Return (x, y) of the center of cell containing provided text 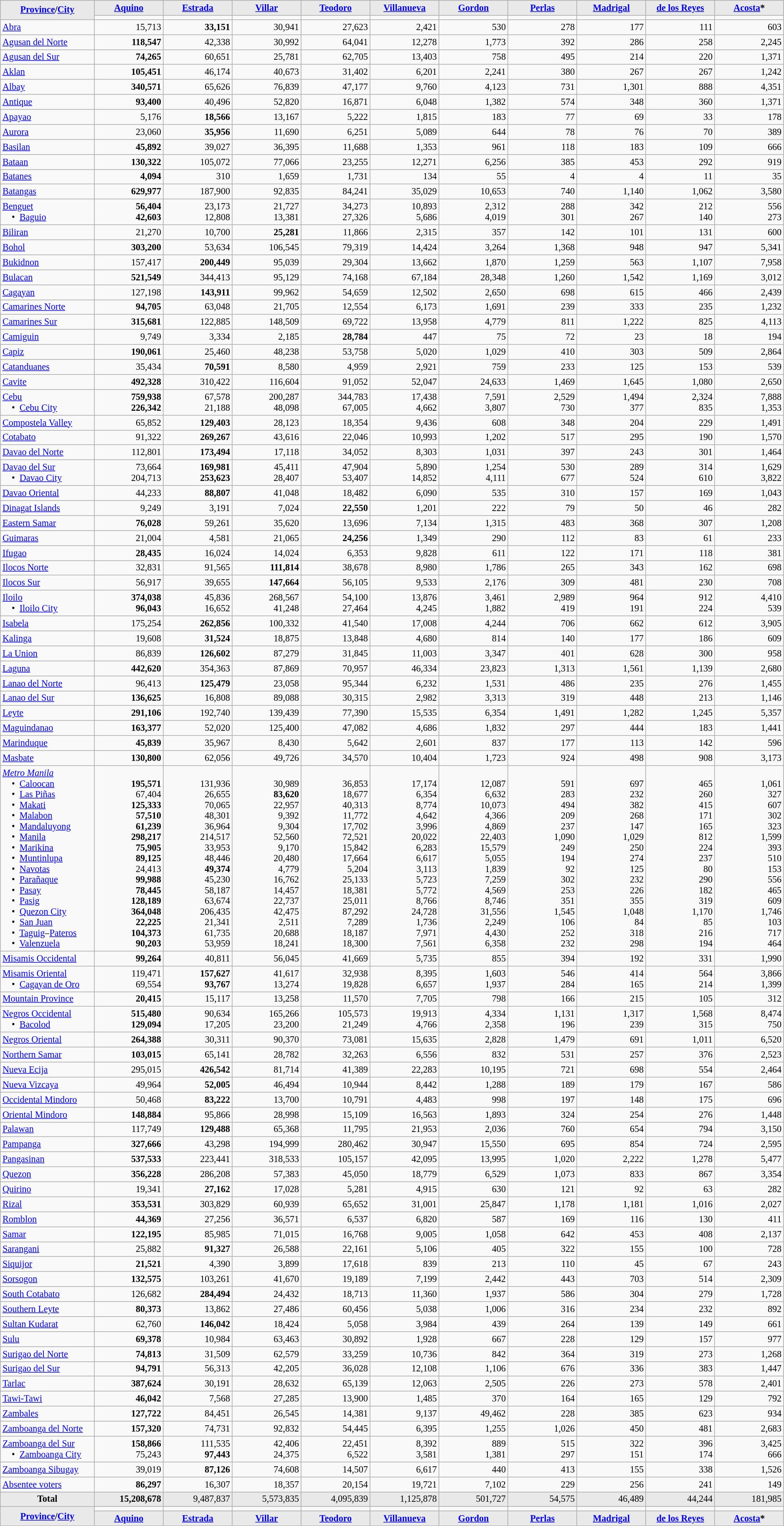
32,93819,828 (336, 979)
5,477 (749, 1159)
1,570 (749, 437)
125,400 (266, 728)
32,263 (336, 1055)
70,591 (198, 367)
1,494377 (611, 402)
27,162 (198, 1189)
46,489 (611, 1499)
67,57821,188 (198, 402)
2,982 (404, 698)
380 (542, 72)
1,268 (749, 1354)
Zamboanga Sibugay (48, 1469)
89,088 (266, 698)
322 (542, 1249)
2,828 (474, 1040)
6,251 (336, 132)
38,678 (336, 568)
628 (611, 653)
121 (542, 1189)
76 (611, 132)
20,415 (129, 999)
48,238 (266, 352)
4,680 (404, 638)
95,866 (198, 1114)
Laguna (48, 668)
839 (404, 1264)
20,154 (336, 1484)
814 (474, 638)
30,98983,62022,9579,3929,30452,5609,17020,4804,77916,76214,45722,73742,4752,51120,68818,241 (266, 858)
5,341 (749, 247)
Bataan (48, 162)
125,479 (198, 683)
376 (680, 1055)
1,691 (474, 307)
122 (542, 553)
397 (542, 453)
521,549 (129, 277)
1,990 (749, 959)
131 (680, 232)
Tarlac (48, 1384)
157,320 (129, 1429)
811 (542, 322)
6,537 (336, 1219)
69 (611, 117)
630 (474, 1189)
3,580 (749, 192)
31,845 (336, 653)
46,042 (129, 1399)
977 (749, 1339)
11,570 (336, 999)
832 (474, 1055)
South Cotabato (48, 1294)
76,839 (266, 87)
42,205 (266, 1369)
52,047 (404, 382)
99,264 (129, 959)
77 (542, 117)
1,125,878 (404, 1499)
88,807 (198, 493)
394 (542, 959)
8,580 (266, 367)
Cavite (48, 382)
Northern Samar (48, 1055)
26,588 (266, 1249)
19,341 (129, 1189)
3,4611,882 (474, 603)
2,027 (749, 1204)
1,728 (749, 1294)
10,195 (474, 1069)
Mountain Province (48, 999)
95,344 (336, 683)
554 (680, 1069)
389 (749, 132)
268,56741,248 (266, 603)
91,052 (336, 382)
41,389 (336, 1069)
110 (542, 1264)
55 (474, 177)
21,521 (129, 1264)
1,031 (474, 453)
16,871 (336, 102)
78 (542, 132)
50,468 (129, 1099)
113 (611, 743)
1,659 (266, 177)
706 (542, 623)
Catanduanes (48, 367)
Leyte (48, 713)
10,736 (404, 1354)
4,686 (404, 728)
1,282 (611, 713)
49,964 (129, 1084)
105,451 (129, 72)
45,050 (336, 1174)
3,354 (749, 1174)
1,062 (680, 192)
45,83616,652 (198, 603)
426,542 (198, 1069)
21,004 (129, 538)
370 (474, 1399)
262,856 (198, 623)
448 (611, 698)
537,533 (129, 1159)
1,349 (404, 538)
413 (542, 1469)
22,046 (336, 437)
3,347 (474, 653)
7,199 (404, 1279)
10,944 (336, 1084)
396174 (680, 1449)
280,462 (336, 1144)
56,313 (198, 1369)
574 (542, 102)
309 (542, 583)
666 (749, 147)
13,958 (404, 322)
724 (680, 1144)
31,509 (198, 1354)
Nueva Ecija (48, 1069)
1,232 (749, 307)
62,760 (129, 1324)
498 (611, 758)
258 (680, 42)
2,523 (749, 1055)
65,626 (198, 87)
56,105 (336, 583)
4,094 (129, 177)
234 (611, 1309)
322151 (611, 1449)
8,3956,657 (404, 979)
Negros Oriental (48, 1040)
49,462 (474, 1414)
13,700 (266, 1099)
2,401 (749, 1384)
623 (680, 1414)
92,835 (266, 192)
291,106 (129, 713)
3,191 (198, 508)
Sulu (48, 1339)
629,977 (129, 192)
122,885 (198, 322)
292 (680, 162)
132,575 (129, 1279)
1,020 (542, 1159)
486 (542, 683)
Abra (48, 27)
1,106 (474, 1369)
14,507 (336, 1469)
71,015 (266, 1234)
189 (542, 1084)
15,535 (404, 713)
100 (680, 1249)
444 (611, 728)
101 (611, 232)
109 (680, 147)
1,201 (404, 508)
Bulacan (48, 277)
1,526 (749, 1469)
13,900 (336, 1399)
Maguindanao (48, 728)
111 (680, 27)
1,815 (404, 117)
1,026 (542, 1429)
36,028 (336, 1369)
25,281 (266, 232)
608 (474, 422)
175 (680, 1099)
46,174 (198, 72)
4,095,839 (336, 1499)
226 (542, 1384)
1,288 (474, 1084)
214 (611, 57)
74,168 (336, 277)
18,357 (266, 1484)
1,870 (474, 262)
314610 (680, 472)
Oriental Mindoro (48, 1114)
35,956 (198, 132)
1,464 (749, 453)
600 (749, 232)
Camarines Norte (48, 307)
56,917 (129, 583)
2,601 (404, 743)
16,768 (336, 1234)
241 (680, 1484)
53,634 (198, 247)
2,315 (404, 232)
56,40442,603 (129, 211)
867 (680, 1174)
70,957 (336, 668)
22,161 (336, 1249)
564214 (680, 979)
28,784 (336, 337)
7,024 (266, 508)
140 (542, 638)
Agusan del Sur (48, 57)
200,28748,098 (266, 402)
Masbate (48, 758)
28,123 (266, 422)
374,03896,043 (129, 603)
2,185 (266, 337)
10,791 (336, 1099)
842 (474, 1354)
792 (749, 1399)
676 (542, 1369)
69,378 (129, 1339)
54,10027,464 (336, 603)
62,705 (336, 57)
1,006 (474, 1309)
4,390 (198, 1264)
Quezon (48, 1174)
2,421 (404, 27)
3,313 (474, 698)
Antique (48, 102)
62,579 (266, 1354)
2,176 (474, 583)
215 (611, 999)
Ilocos Norte (48, 568)
2,439 (749, 292)
10,8935,686 (404, 211)
33 (680, 117)
43,616 (266, 437)
106,545 (266, 247)
Sarangani (48, 1249)
54,575 (542, 1499)
8,442 (404, 1084)
Aklan (48, 72)
30,311 (198, 1040)
934 (749, 1414)
1,016 (680, 1204)
6972323822681471,0292502741252322263551,04884318298 (611, 858)
19,9134,766 (404, 1020)
1,259 (542, 262)
5,735 (404, 959)
854 (611, 1144)
35,029 (404, 192)
67,184 (404, 277)
344,78367,005 (336, 402)
530677 (542, 472)
46,334 (404, 668)
892 (749, 1309)
10,984 (198, 1339)
30,947 (404, 1144)
163,377 (129, 728)
65,368 (266, 1129)
18,424 (266, 1324)
Compostela Valley (48, 422)
12,278 (404, 42)
12,0876,63210,0734,3664,86922,40315,5795,0551,8397,2594,5698,74631,5562,2494,4306,358 (474, 858)
Basilan (48, 147)
759 (474, 367)
21,72713,381 (266, 211)
148,509 (266, 322)
127,198 (129, 292)
139,439 (266, 713)
269,267 (198, 437)
83,222 (198, 1099)
171 (611, 553)
17,008 (404, 623)
65,852 (129, 422)
44,233 (129, 493)
40,673 (266, 72)
99,962 (266, 292)
192 (611, 959)
6,529 (474, 1174)
515297 (542, 1449)
289524 (611, 472)
30,315 (336, 698)
336 (611, 1369)
25,460 (198, 352)
Davao del Norte (48, 453)
3,173 (749, 758)
54,659 (336, 292)
1,317239 (611, 1020)
2,324835 (680, 402)
84,451 (198, 1414)
126,682 (129, 1294)
Palawan (48, 1129)
14,024 (266, 553)
27,256 (198, 1219)
129,488 (198, 1129)
3,984 (404, 1324)
103,261 (198, 1279)
Lanao del Sur (48, 698)
Isabela (48, 623)
Benguet • Baguio (48, 211)
958 (749, 653)
47,082 (336, 728)
3,150 (749, 1129)
27,285 (266, 1399)
195,57167,404125,33357,51061,239298,21775,90589,12524,41399,98878,445128,189364,04822,225104,37390,203 (129, 858)
105,072 (198, 162)
179 (611, 1084)
1,058 (474, 1234)
165,26623,200 (266, 1020)
6,556 (404, 1055)
1,568315 (680, 1020)
825 (680, 322)
1,107 (680, 262)
36,395 (266, 147)
15,550 (474, 1144)
4,483 (404, 1099)
12,554 (336, 307)
1,469 (542, 382)
41,670 (266, 1279)
798 (474, 999)
4,410539 (749, 603)
Occidental Mindoro (48, 1099)
Tawi-Tawi (48, 1399)
662 (611, 623)
33,259 (336, 1354)
8,303 (404, 453)
45 (611, 1264)
1,368 (542, 247)
2,683 (749, 1429)
136,625 (129, 698)
16,563 (404, 1114)
74,813 (129, 1354)
265 (542, 568)
21,953 (404, 1129)
2,036 (474, 1129)
10,700 (198, 232)
Absentee voters (48, 1484)
35,967 (198, 743)
63 (680, 1189)
La Union (48, 653)
5,106 (404, 1249)
39,655 (198, 583)
19,721 (404, 1484)
15,713 (129, 27)
5912834942092371,090249194923022533511,545106252232 (542, 858)
1,645 (611, 382)
1,301 (611, 87)
45,839 (129, 743)
40,496 (198, 102)
290 (474, 538)
53,758 (336, 352)
2,137 (749, 1234)
731 (542, 87)
18,779 (404, 1174)
667 (474, 1339)
Guimaras (48, 538)
73,664204,713 (129, 472)
1,832 (474, 728)
288301 (542, 211)
Pampanga (48, 1144)
34,570 (336, 758)
105 (680, 999)
279 (680, 1294)
8,980 (404, 568)
17,4384,662 (404, 402)
95,129 (266, 277)
28,435 (129, 553)
740 (542, 192)
Misamis Oriental • Cagayan de Oro (48, 979)
111,814 (266, 568)
96,413 (129, 683)
443 (542, 1279)
18,354 (336, 422)
278 (542, 27)
9,137 (404, 1414)
5,357 (749, 713)
Zamboanga del Norte (48, 1429)
26,545 (266, 1414)
5,038 (404, 1309)
11,003 (404, 653)
34,052 (336, 453)
615 (611, 292)
5,176 (129, 117)
212140 (680, 211)
324 (542, 1114)
7,134 (404, 523)
46 (680, 508)
27,486 (266, 1309)
1,140 (611, 192)
Sorsogon (48, 1279)
13,662 (404, 262)
1,011 (680, 1040)
12,108 (404, 1369)
75 (474, 337)
Bukidnon (48, 262)
31,402 (336, 72)
16,808 (198, 698)
59,261 (198, 523)
1,208 (749, 523)
21,270 (129, 232)
13,696 (336, 523)
9,436 (404, 422)
1,382 (474, 102)
998 (474, 1099)
147,664 (266, 583)
Nueva Vizcaya (48, 1084)
91,322 (129, 437)
6,820 (404, 1219)
43,298 (198, 1144)
46,494 (266, 1084)
10,653 (474, 192)
5,020 (404, 352)
65,652 (336, 1204)
87,126 (198, 1469)
157,417 (129, 262)
63,048 (198, 307)
Agusan del Norte (48, 42)
Camarines Sur (48, 322)
28,998 (266, 1114)
1,353 (404, 147)
401 (542, 653)
24,633 (474, 382)
131,93626,65570,06548,30136,964214,51733,95348,44649,37445,23058,18763,674206,43521,34161,73553,959 (198, 858)
39,019 (129, 1469)
100,332 (266, 623)
297 (542, 728)
1,531 (474, 683)
134 (404, 177)
57,383 (266, 1174)
31,001 (404, 1204)
340,571 (129, 87)
93,400 (129, 102)
232 (680, 1309)
342267 (611, 211)
14,424 (404, 247)
Cagayan (48, 292)
794 (680, 1129)
65,139 (336, 1384)
6,232 (404, 683)
60,651 (198, 57)
105,57321,249 (336, 1020)
Total (48, 1499)
284,494 (198, 1294)
28,348 (474, 277)
194 (749, 337)
2,3124,019 (474, 211)
442,620 (129, 668)
13,167 (266, 117)
8891,381 (474, 1449)
303 (611, 352)
11,690 (266, 132)
3,012 (749, 277)
578 (680, 1384)
331 (680, 959)
948 (611, 247)
295,015 (129, 1069)
1,242 (749, 72)
13,403 (404, 57)
22,283 (404, 1069)
36,85318,67740,31311,77217,70272,52115,84217,6645,20425,13318,38125,01187,2927,28918,18718,300 (336, 858)
94,705 (129, 307)
186 (680, 638)
408 (680, 1234)
Lanao del Norte (48, 683)
924 (542, 758)
364 (542, 1354)
4,959 (336, 367)
74,265 (129, 57)
41,61713,274 (266, 979)
7,5913,807 (474, 402)
73,081 (336, 1040)
13,258 (266, 999)
1,043 (749, 493)
63,463 (266, 1339)
7,102 (474, 1484)
34,27327,326 (336, 211)
1,786 (474, 568)
1,773 (474, 42)
644 (474, 132)
178 (749, 117)
30,992 (266, 42)
758 (474, 57)
173,494 (198, 453)
1,723 (474, 758)
11,866 (336, 232)
83 (611, 538)
303,829 (198, 1204)
Apayao (48, 117)
2,241 (474, 72)
169,981253,623 (198, 472)
3,425666 (749, 1449)
703 (611, 1279)
947 (680, 247)
13,8764,245 (404, 603)
300 (680, 653)
18 (680, 337)
1,278 (680, 1159)
Dinagat Islands (48, 508)
327,666 (129, 1144)
56,045 (266, 959)
90,370 (266, 1040)
5,222 (336, 117)
3,905 (749, 623)
381 (749, 553)
654 (611, 1129)
492,328 (129, 382)
964191 (611, 603)
1,260 (542, 277)
Zamboanga del Sur • Zamboanga City (48, 1449)
24,256 (336, 538)
164 (542, 1399)
25,847 (474, 1204)
356,228 (129, 1174)
94,791 (129, 1369)
6,395 (404, 1429)
220 (680, 57)
122,195 (129, 1234)
392 (542, 42)
Cebu • Cebu City (48, 402)
530 (474, 27)
612 (680, 623)
148,884 (129, 1114)
546284 (542, 979)
175,254 (129, 623)
357 (474, 232)
21,065 (266, 538)
14,381 (336, 1414)
86,839 (129, 653)
1,542 (611, 277)
1,222 (611, 322)
Kalinga (48, 638)
286 (611, 42)
Capiz (48, 352)
91,327 (198, 1249)
908 (680, 758)
12,063 (404, 1384)
33,151 (198, 27)
1,6031,937 (474, 979)
4,244 (474, 623)
531 (542, 1055)
318,533 (266, 1159)
Iloilo • Iloilo City (48, 603)
354,363 (198, 668)
414165 (611, 979)
10,404 (404, 758)
Ifugao (48, 553)
117,749 (129, 1129)
2,245 (749, 42)
80,373 (129, 1309)
383 (680, 1369)
29,304 (336, 262)
127,722 (129, 1414)
4,779 (474, 322)
9,487,837 (198, 1499)
18,566 (198, 117)
509 (680, 352)
1,139 (680, 668)
2,309 (749, 1279)
2,595 (749, 1144)
42,095 (404, 1159)
307 (680, 523)
197 (542, 1099)
28,632 (266, 1384)
19,608 (129, 638)
17,118 (266, 453)
9,760 (404, 87)
303,200 (129, 247)
760 (542, 1129)
264,388 (129, 1040)
Misamis Occidental (48, 959)
31,524 (198, 638)
596 (749, 743)
190 (680, 437)
833 (611, 1174)
254 (611, 1114)
27,623 (336, 27)
25,781 (266, 57)
3,8661,399 (749, 979)
Sultan Kudarat (48, 1324)
15,117 (198, 999)
5,89014,852 (404, 472)
312 (749, 999)
74,731 (198, 1429)
50 (611, 508)
Pangasinan (48, 1159)
2,222 (611, 1159)
79 (542, 508)
257 (611, 1055)
1,928 (404, 1339)
2,864 (749, 352)
8,430 (266, 743)
157,62793,767 (198, 979)
18,875 (266, 638)
9,249 (129, 508)
87,869 (266, 668)
223,441 (198, 1159)
119,47169,554 (129, 979)
116 (611, 1219)
15,208,678 (129, 1499)
Bohol (48, 247)
30,892 (336, 1339)
17,618 (336, 1264)
166 (542, 999)
344,413 (198, 277)
6,520 (749, 1040)
22,550 (336, 508)
23 (611, 337)
1,315 (474, 523)
642 (542, 1234)
74,608 (266, 1469)
Zambales (48, 1414)
609 (749, 638)
3,899 (266, 1264)
Batangas (48, 192)
130,322 (129, 162)
28,782 (266, 1055)
42,338 (198, 42)
103,015 (129, 1055)
539 (749, 367)
112 (542, 538)
40,811 (198, 959)
111,53597,443 (198, 1449)
79,319 (336, 247)
5,573,835 (266, 1499)
19,189 (336, 1279)
1,131196 (542, 1020)
338 (680, 1469)
2,442 (474, 1279)
961 (474, 147)
353,531 (129, 1204)
21,705 (266, 307)
32,831 (129, 568)
563 (611, 262)
1,169 (680, 277)
1,313 (542, 668)
919 (749, 162)
535 (474, 493)
6,256 (474, 162)
41,669 (336, 959)
256 (611, 1484)
1,479 (542, 1040)
7,958 (749, 262)
1,731 (336, 177)
153 (680, 367)
45,892 (129, 147)
1,245 (680, 713)
603 (749, 27)
112,801 (129, 453)
5,089 (404, 132)
130,800 (129, 758)
1,6293,822 (749, 472)
7,8881,353 (749, 402)
1,073 (542, 1174)
721 (542, 1069)
Siquijor (48, 1264)
Davao Oriental (48, 493)
Rizal (48, 1204)
495 (542, 57)
204 (611, 422)
439 (474, 1324)
130 (680, 1219)
35,620 (266, 523)
301 (680, 453)
7,568 (198, 1399)
52,820 (266, 102)
6,201 (404, 72)
1,029 (474, 352)
1,181 (611, 1204)
9,749 (129, 337)
360 (680, 102)
515,480129,094 (129, 1020)
514 (680, 1279)
333 (611, 307)
Eastern Samar (48, 523)
Biliran (48, 232)
85,985 (198, 1234)
92,832 (266, 1429)
Davao del Sur • Davao City (48, 472)
52,005 (198, 1084)
2,529730 (542, 402)
181,985 (749, 1499)
126,602 (198, 653)
5,281 (336, 1189)
167 (680, 1084)
2,464 (749, 1069)
52,020 (198, 728)
Albay (48, 87)
143,911 (198, 292)
118,547 (129, 42)
60,456 (336, 1309)
165 (611, 1399)
1,485 (404, 1399)
13,995 (474, 1159)
Aurora (48, 132)
54,445 (336, 1429)
39,027 (198, 147)
190,061 (129, 352)
304 (611, 1294)
77,390 (336, 713)
36,571 (266, 1219)
105,157 (336, 1159)
13,848 (336, 638)
16,307 (198, 1484)
1,448 (749, 1114)
611 (474, 553)
15,109 (336, 1114)
70 (680, 132)
24,432 (266, 1294)
22,4516,522 (336, 1449)
410 (542, 352)
661 (749, 1324)
17,1746,3548,7744,6423,99620,0226,2836,6173,1135,7235,7728,76624,7281,7367,9717,561 (404, 858)
11,795 (336, 1129)
912224 (680, 603)
450 (611, 1429)
239 (542, 307)
264 (542, 1324)
501,727 (474, 1499)
7,705 (404, 999)
148 (611, 1099)
95,039 (266, 262)
11,688 (336, 147)
6,173 (404, 307)
23,823 (474, 668)
483 (542, 523)
691 (611, 1040)
1,455 (749, 683)
695 (542, 1144)
556273 (749, 211)
25,882 (129, 1249)
1,178 (542, 1204)
47,90453,407 (336, 472)
87,279 (266, 653)
1,447 (749, 1369)
387,624 (129, 1384)
139 (611, 1324)
42,40624,375 (266, 1449)
116,604 (266, 382)
15,635 (404, 1040)
49,726 (266, 758)
4,3342,358 (474, 1020)
65,141 (198, 1055)
125 (611, 367)
1,146 (749, 698)
310,422 (198, 382)
17,028 (266, 1189)
194,999 (266, 1144)
64,041 (336, 42)
1,561 (611, 668)
11,360 (404, 1294)
90,63417,205 (198, 1020)
92 (611, 1189)
447 (404, 337)
5,058 (336, 1324)
6,048 (404, 102)
440 (474, 1469)
23,255 (336, 162)
84,241 (336, 192)
466 (680, 292)
Batanes (48, 177)
1,441 (749, 728)
316 (542, 1309)
405 (474, 1249)
200,449 (198, 262)
12,502 (404, 292)
Camiguin (48, 337)
30,191 (198, 1384)
Quirino (48, 1189)
76,028 (129, 523)
Southern Leyte (48, 1309)
4,113 (749, 322)
Ilocos Sur (48, 583)
6,617 (404, 1469)
1,893 (474, 1114)
146,042 (198, 1324)
23,17312,808 (198, 211)
11 (680, 177)
69,722 (336, 322)
158,86675,243 (129, 1449)
708 (749, 583)
77,066 (266, 162)
696 (749, 1099)
759,938226,342 (129, 402)
837 (474, 743)
1,937 (474, 1294)
4,351 (749, 87)
41,048 (266, 493)
61 (680, 538)
9,005 (404, 1234)
23,058 (266, 683)
2,680 (749, 668)
368 (611, 523)
5,642 (336, 743)
4,915 (404, 1189)
6,090 (404, 493)
35,434 (129, 367)
129,403 (198, 422)
91,565 (198, 568)
67 (680, 1264)
888 (680, 87)
9,533 (404, 583)
12,271 (404, 162)
Negros Occidental • Bacolod (48, 1020)
45,41128,407 (266, 472)
16,024 (198, 553)
1,255 (474, 1429)
Samar (48, 1234)
81,714 (266, 1069)
2,989419 (542, 603)
60,939 (266, 1204)
13,862 (198, 1309)
1,2544,111 (474, 472)
517 (542, 437)
8,474750 (749, 1020)
9,828 (404, 553)
Surigao del Norte (48, 1354)
18,713 (336, 1294)
295 (611, 437)
192,740 (198, 713)
4,581 (198, 538)
230 (680, 583)
1,0613276073023231,5993935101535564656091,746103717464 (749, 858)
44,244 (680, 1499)
187,900 (198, 192)
411 (749, 1219)
587 (474, 1219)
Cotabato (48, 437)
728 (749, 1249)
343 (611, 568)
855 (474, 959)
2,921 (404, 367)
41,540 (336, 623)
72 (542, 337)
315,681 (129, 322)
3,264 (474, 247)
Surigao del Sur (48, 1369)
86,297 (129, 1484)
10,993 (404, 437)
4,123 (474, 87)
Romblon (48, 1219)
Marinduque (48, 743)
35 (749, 177)
6,353 (336, 553)
1,080 (680, 382)
44,369 (129, 1219)
30,941 (266, 27)
465260415171165812224237802901823191,17085216194 (680, 858)
62,056 (198, 758)
162 (680, 568)
1,202 (474, 437)
8,3923,581 (404, 1449)
23,060 (129, 132)
2,505 (474, 1384)
286,208 (198, 1174)
222 (474, 508)
18,482 (336, 493)
3,334 (198, 337)
47,177 (336, 87)
6,354 (474, 713)
